Determine the (X, Y) coordinate at the center of the cell enclosing the given text.  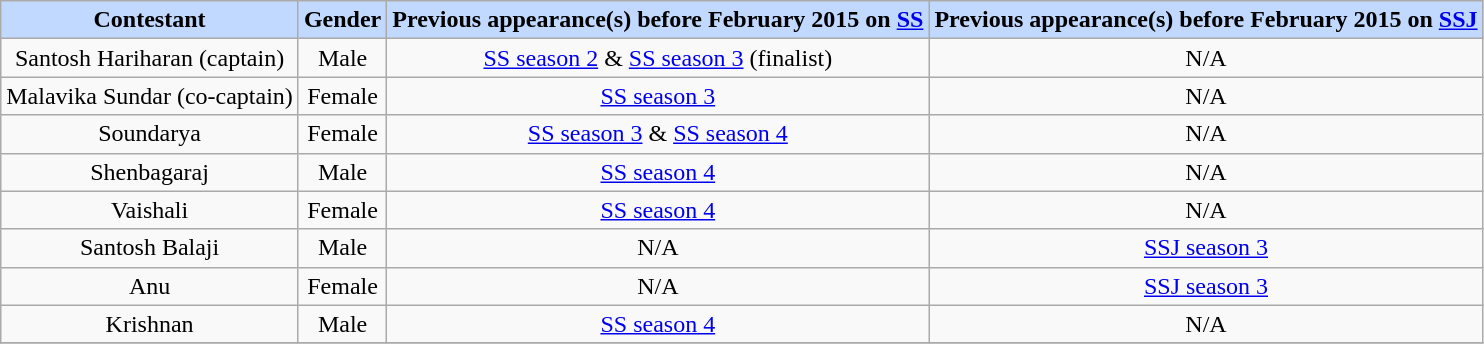
Santosh Balaji (150, 248)
Santosh Hariharan (captain) (150, 58)
Krishnan (150, 324)
Soundarya (150, 134)
Anu (150, 286)
SS season 3 & SS season 4 (658, 134)
Shenbagaraj (150, 172)
Vaishali (150, 210)
Previous appearance(s) before February 2015 on SSJ (1206, 20)
SS season 3 (658, 96)
Previous appearance(s) before February 2015 on SS (658, 20)
Gender (342, 20)
Contestant (150, 20)
Malavika Sundar (co-captain) (150, 96)
SS season 2 & SS season 3 (finalist) (658, 58)
